Search for the cell housing the specified text and yield its (x, y) center coordinate. 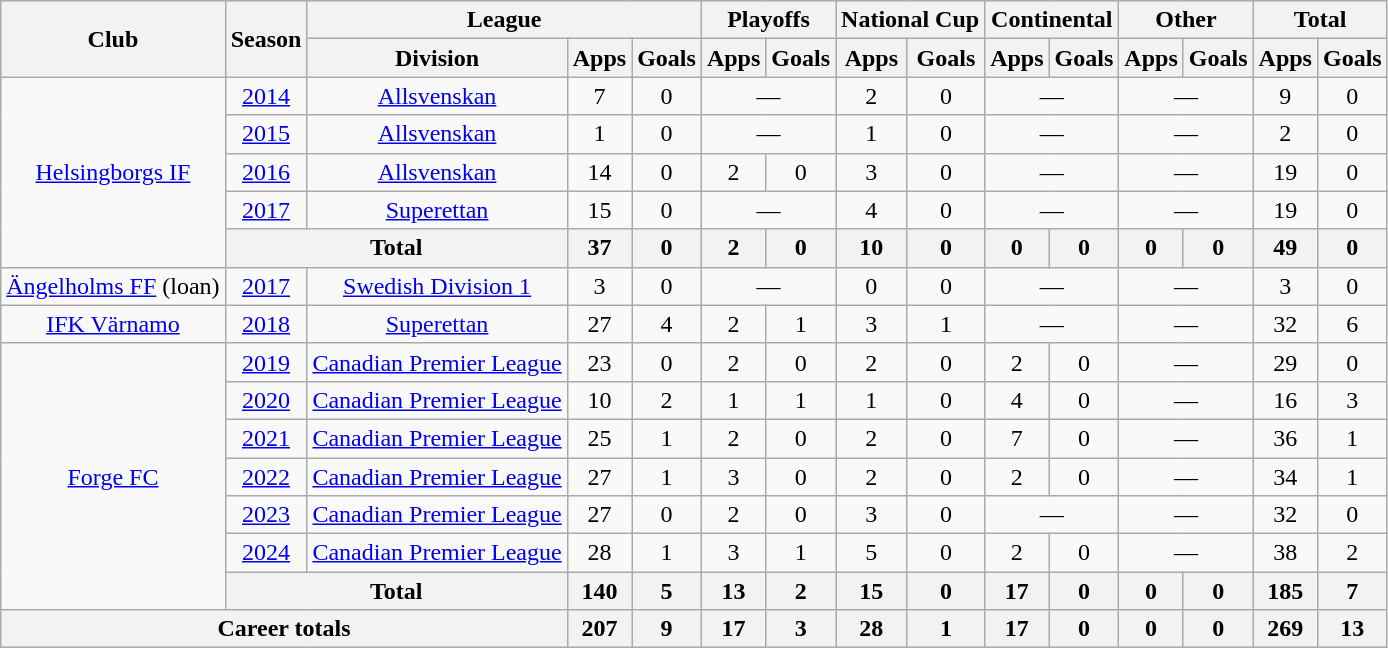
49 (1285, 248)
National Cup (910, 20)
2016 (266, 172)
Career totals (284, 629)
Ängelholms FF (loan) (113, 286)
36 (1285, 438)
16 (1285, 400)
185 (1285, 591)
Continental (1052, 20)
Division (437, 58)
2018 (266, 324)
25 (599, 438)
2022 (266, 477)
IFK Värnamo (113, 324)
Other (1186, 20)
Forge FC (113, 476)
2024 (266, 553)
269 (1285, 629)
207 (599, 629)
23 (599, 362)
2020 (266, 400)
34 (1285, 477)
38 (1285, 553)
Club (113, 39)
14 (599, 172)
6 (1352, 324)
Swedish Division 1 (437, 286)
Playoffs (768, 20)
2014 (266, 96)
League (504, 20)
2023 (266, 515)
2015 (266, 134)
37 (599, 248)
Helsingborgs IF (113, 172)
2019 (266, 362)
140 (599, 591)
29 (1285, 362)
Season (266, 39)
2021 (266, 438)
